Capture the cell that displays the provided text and extract its (x, y) central coordinate. 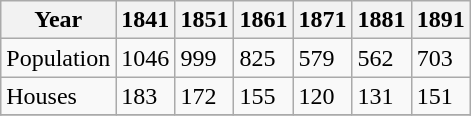
155 (264, 96)
1046 (146, 58)
1861 (264, 20)
1871 (322, 20)
562 (382, 58)
151 (440, 96)
Houses (58, 96)
1841 (146, 20)
172 (204, 96)
1881 (382, 20)
703 (440, 58)
Year (58, 20)
Population (58, 58)
825 (264, 58)
999 (204, 58)
579 (322, 58)
1851 (204, 20)
120 (322, 96)
1891 (440, 20)
131 (382, 96)
183 (146, 96)
